Capture the cell that displays the provided text and extract its [x, y] central coordinate. 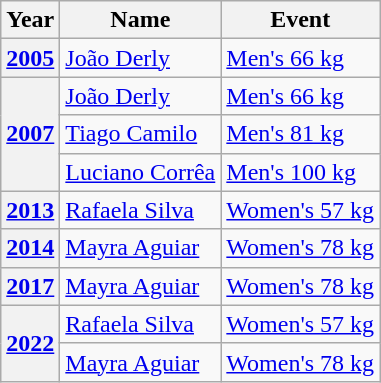
Tiago Camilo [140, 134]
2005 [30, 58]
2014 [30, 248]
Luciano Corrêa [140, 172]
Men's 100 kg [300, 172]
Men's 81 kg [300, 134]
Year [30, 20]
2013 [30, 210]
Event [300, 20]
Name [140, 20]
2022 [30, 343]
2017 [30, 286]
2007 [30, 134]
